Pinpoint the cell where the given text exists, returning its (X, Y) midpoint coordinate. 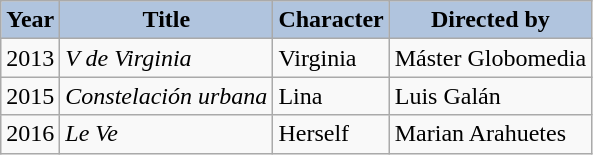
2013 (30, 58)
Herself (331, 134)
Marian Arahuetes (490, 134)
Lina (331, 96)
Le Ve (166, 134)
2016 (30, 134)
Virginia (331, 58)
Title (166, 20)
Máster Globomedia (490, 58)
2015 (30, 96)
V de Virginia (166, 58)
Luis Galán (490, 96)
Constelación urbana (166, 96)
Year (30, 20)
Character (331, 20)
Directed by (490, 20)
